Search for the cell housing the specified text and yield its [X, Y] center coordinate. 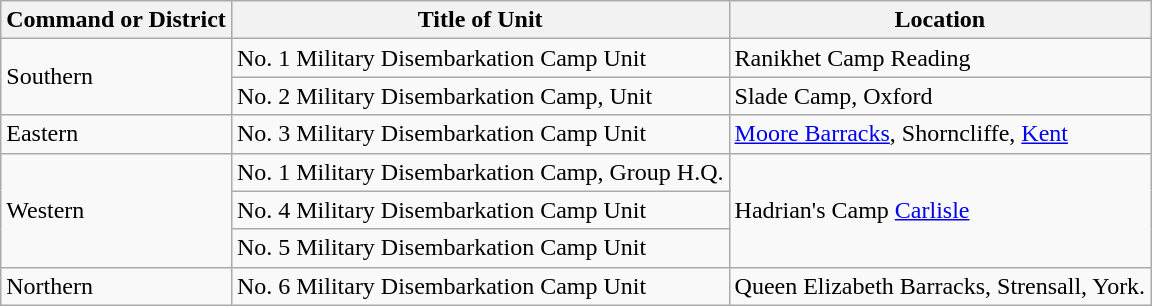
Title of Unit [480, 20]
Western [116, 210]
No. 2 Military Disembarkation Camp, Unit [480, 96]
Southern [116, 77]
Northern [116, 286]
Hadrian's Camp Carlisle [940, 210]
No. 3 Military Disembarkation Camp Unit [480, 134]
No. 1 Military Disembarkation Camp, Group H.Q. [480, 172]
Command or District [116, 20]
Queen Elizabeth Barracks, Strensall, York. [940, 286]
Ranikhet Camp Reading [940, 58]
No. 1 Military Disembarkation Camp Unit [480, 58]
Slade Camp, Oxford [940, 96]
No. 4 Military Disembarkation Camp Unit [480, 210]
No. 5 Military Disembarkation Camp Unit [480, 248]
Location [940, 20]
Moore Barracks, Shorncliffe, Kent [940, 134]
Eastern [116, 134]
No. 6 Military Disembarkation Camp Unit [480, 286]
